Determine the (x, y) coordinate at the center of the cell enclosing the given text.  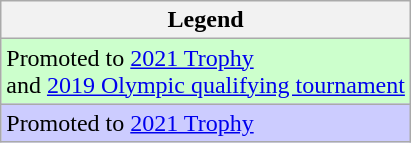
Legend (206, 20)
Promoted to 2021 Trophy and 2019 Olympic qualifying tournament (206, 72)
Promoted to 2021 Trophy (206, 123)
